Capture the cell that displays the provided text and extract its [X, Y] central coordinate. 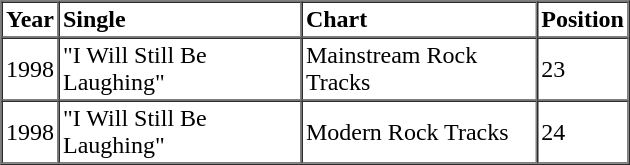
Mainstream Rock Tracks [418, 70]
Single [180, 20]
Position [583, 20]
24 [583, 132]
Modern Rock Tracks [418, 132]
23 [583, 70]
Year [30, 20]
Chart [418, 20]
